Return (X, Y) of the center of cell containing provided text 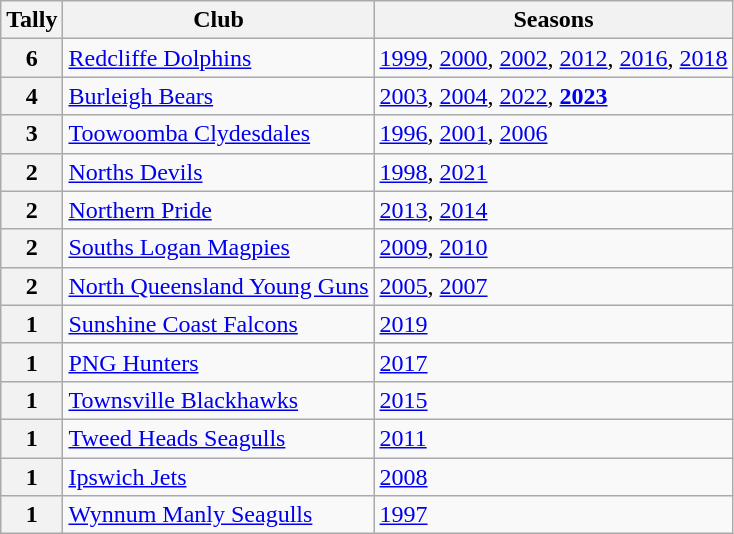
2015 (554, 400)
Norths Devils (218, 172)
2009, 2010 (554, 248)
2017 (554, 362)
4 (32, 96)
Club (218, 20)
1999, 2000, 2002, 2012, 2016, 2018 (554, 58)
Seasons (554, 20)
Souths Logan Magpies (218, 248)
6 (32, 58)
1997 (554, 515)
Tally (32, 20)
Burleigh Bears (218, 96)
2003, 2004, 2022, 2023 (554, 96)
3 (32, 134)
Sunshine Coast Falcons (218, 324)
Redcliffe Dolphins (218, 58)
Toowoomba Clydesdales (218, 134)
2011 (554, 438)
1996, 2001, 2006 (554, 134)
2019 (554, 324)
1998, 2021 (554, 172)
North Queensland Young Guns (218, 286)
2005, 2007 (554, 286)
Townsville Blackhawks (218, 400)
Tweed Heads Seagulls (218, 438)
Wynnum Manly Seagulls (218, 515)
2008 (554, 477)
Northern Pride (218, 210)
Ipswich Jets (218, 477)
PNG Hunters (218, 362)
2013, 2014 (554, 210)
